Output the [X, Y] coordinate of the center of the cell containing the given text.  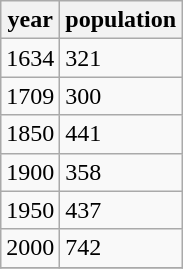
437 [121, 210]
1634 [30, 58]
1900 [30, 172]
year [30, 20]
population [121, 20]
1709 [30, 96]
300 [121, 96]
441 [121, 134]
358 [121, 172]
742 [121, 248]
1950 [30, 210]
1850 [30, 134]
321 [121, 58]
2000 [30, 248]
